Return (x, y) of the center of cell containing provided text 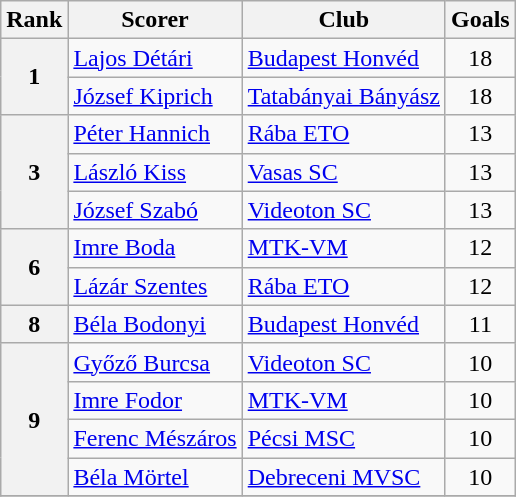
Imre Boda (155, 248)
Béla Mörtel (155, 477)
Béla Bodonyi (155, 324)
Ferenc Mészáros (155, 438)
Péter Hannich (155, 134)
Debreceni MVSC (344, 477)
László Kiss (155, 172)
1 (34, 77)
József Szabó (155, 210)
Scorer (155, 20)
9 (34, 419)
Pécsi MSC (344, 438)
József Kiprich (155, 96)
11 (480, 324)
6 (34, 267)
Tatabányai Bányász (344, 96)
Győző Burcsa (155, 362)
Club (344, 20)
Lajos Détári (155, 58)
8 (34, 324)
Rank (34, 20)
Goals (480, 20)
Vasas SC (344, 172)
3 (34, 172)
Lázár Szentes (155, 286)
Imre Fodor (155, 400)
